Determine the [X, Y] coordinate at the center of the cell enclosing the given text.  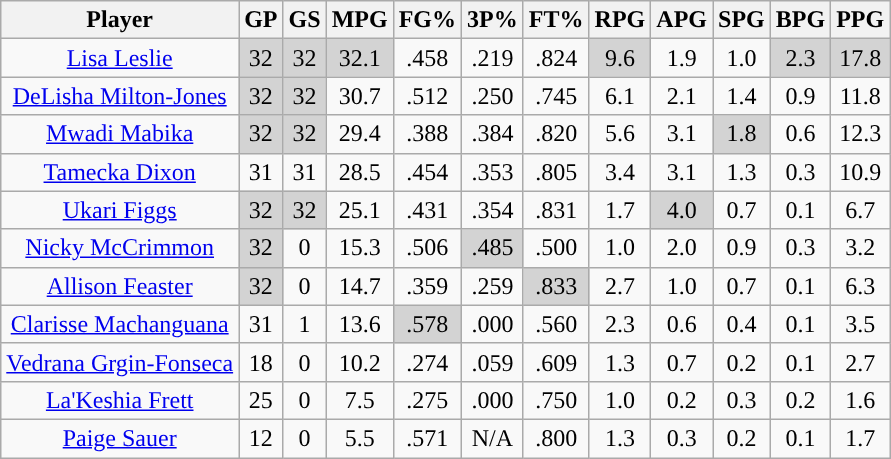
1.6 [860, 400]
.512 [427, 96]
.353 [493, 172]
2.0 [682, 248]
.800 [556, 438]
La'Keshia Frett [120, 400]
5.5 [360, 438]
1 [304, 324]
Tamecka Dixon [120, 172]
DeLisha Milton-Jones [120, 96]
10.2 [360, 362]
3P% [493, 20]
.609 [556, 362]
.219 [493, 58]
.571 [427, 438]
30.7 [360, 96]
Allison Feaster [120, 286]
1.4 [741, 96]
.750 [556, 400]
28.5 [360, 172]
PPG [860, 20]
.454 [427, 172]
Lisa Leslie [120, 58]
.578 [427, 324]
.250 [493, 96]
.354 [493, 210]
6.7 [860, 210]
Paige Sauer [120, 438]
SPG [741, 20]
Mwadi Mabika [120, 134]
.560 [556, 324]
.506 [427, 248]
.458 [427, 58]
.259 [493, 286]
29.4 [360, 134]
1.9 [682, 58]
12.3 [860, 134]
3.2 [860, 248]
APG [682, 20]
.833 [556, 286]
25 [261, 400]
1.8 [741, 134]
2.1 [682, 96]
18 [261, 362]
14.7 [360, 286]
4.0 [682, 210]
Nicky McCrimmon [120, 248]
7.5 [360, 400]
.384 [493, 134]
5.6 [620, 134]
RPG [620, 20]
.500 [556, 248]
FT% [556, 20]
9.6 [620, 58]
25.1 [360, 210]
BPG [800, 20]
.059 [493, 362]
.820 [556, 134]
3.4 [620, 172]
17.8 [860, 58]
11.8 [860, 96]
Player [120, 20]
Vedrana Grgin-Fonseca [120, 362]
FG% [427, 20]
6.1 [620, 96]
GS [304, 20]
.388 [427, 134]
.485 [493, 248]
.745 [556, 96]
10.9 [860, 172]
MPG [360, 20]
12 [261, 438]
32.1 [360, 58]
.805 [556, 172]
N/A [493, 438]
GP [261, 20]
0.4 [741, 324]
.824 [556, 58]
.359 [427, 286]
13.6 [360, 324]
15.3 [360, 248]
Clarisse Machanguana [120, 324]
.275 [427, 400]
Ukari Figgs [120, 210]
6.3 [860, 286]
3.5 [860, 324]
.274 [427, 362]
.431 [427, 210]
.831 [556, 210]
